For the text-containing cell, return its midpoint in [X, Y] coordinate format. 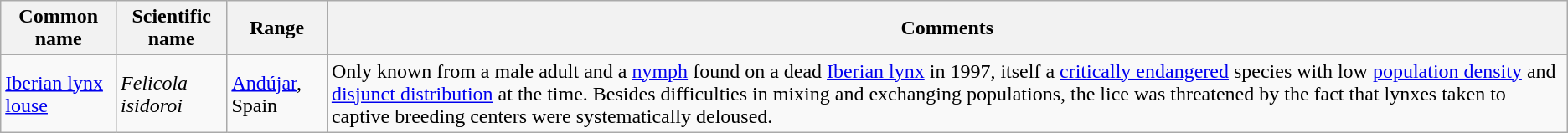
Felicola isidoroi [172, 94]
Scientific name [172, 28]
Range [277, 28]
Iberian lynx louse [59, 94]
Andújar, Spain [277, 94]
Comments [946, 28]
Common name [59, 28]
